Identify which cell holds the provided text, then report its (x, y) central coordinate. 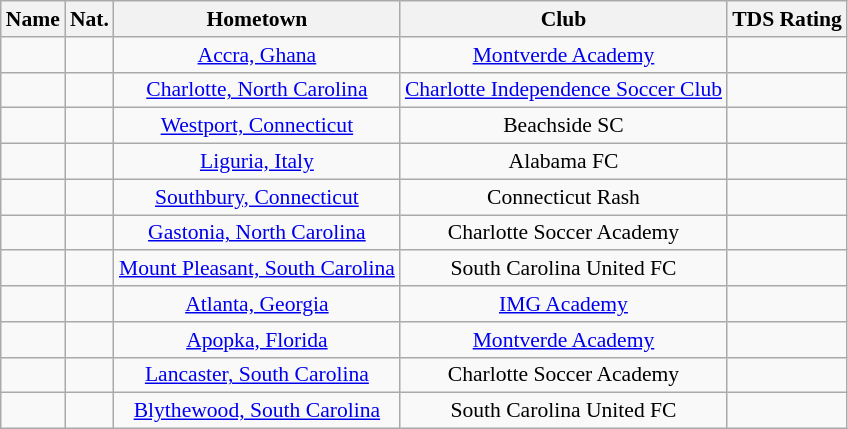
Charlotte Independence Soccer Club (564, 90)
Charlotte, North Carolina (257, 90)
Gastonia, North Carolina (257, 233)
Hometown (257, 19)
Apopka, Florida (257, 340)
Westport, Connecticut (257, 126)
Connecticut Rash (564, 197)
Mount Pleasant, South Carolina (257, 269)
Club (564, 19)
Atlanta, Georgia (257, 304)
IMG Academy (564, 304)
Accra, Ghana (257, 55)
Blythewood, South Carolina (257, 411)
TDS Rating (787, 19)
Name (33, 19)
Beachside SC (564, 126)
Liguria, Italy (257, 162)
Lancaster, South Carolina (257, 375)
Southbury, Connecticut (257, 197)
Nat. (90, 19)
Alabama FC (564, 162)
